For the text-containing cell, return its midpoint in [X, Y] coordinate format. 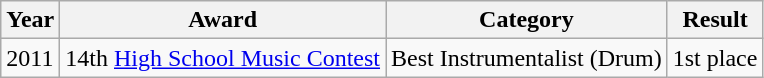
14th High School Music Contest [223, 58]
Result [715, 20]
1st place [715, 58]
Year [30, 20]
Award [223, 20]
Category [527, 20]
2011 [30, 58]
Best Instrumentalist (Drum) [527, 58]
